Capture the cell that displays the provided text and extract its [x, y] central coordinate. 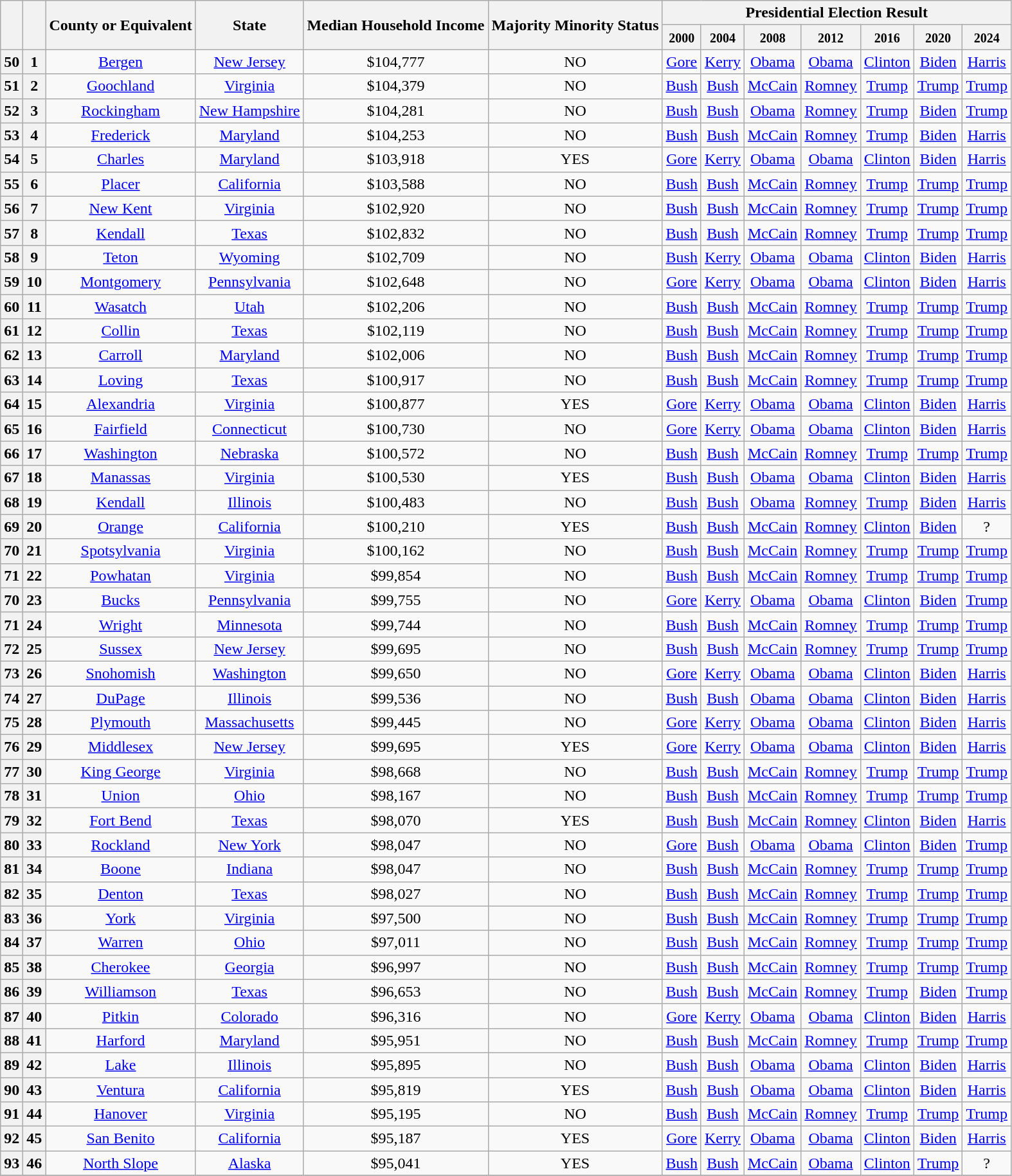
Loving [121, 380]
Hanover [121, 1114]
New Hampshire [249, 111]
Indiana [249, 869]
Frederick [121, 135]
90 [12, 1090]
43 [35, 1090]
64 [12, 404]
21 [35, 551]
56 [12, 208]
Warren [121, 943]
Williamson [121, 991]
$100,572 [396, 453]
Massachusetts [249, 723]
$100,162 [396, 551]
$100,917 [396, 380]
$104,379 [396, 86]
80 [12, 845]
$98,668 [396, 772]
66 [12, 453]
58 [12, 257]
Majority Minority Status [575, 25]
67 [12, 478]
Plymouth [121, 723]
2004 [723, 37]
2 [35, 86]
63 [12, 380]
2008 [772, 37]
Rockland [121, 845]
$99,650 [396, 673]
$95,819 [396, 1090]
Bucks [121, 600]
$102,920 [396, 208]
North Slope [121, 1163]
$99,744 [396, 624]
11 [35, 307]
Orange [121, 527]
76 [12, 747]
$102,006 [396, 356]
10 [35, 282]
Ventura [121, 1090]
23 [35, 600]
$99,536 [396, 698]
York [121, 918]
65 [12, 429]
37 [35, 943]
Carroll [121, 356]
Goochland [121, 86]
$99,755 [396, 600]
Wright [121, 624]
75 [12, 723]
$97,500 [396, 918]
Montgomery [121, 282]
5 [35, 159]
62 [12, 356]
41 [35, 1040]
72 [12, 649]
Wyoming [249, 257]
68 [12, 502]
69 [12, 527]
16 [35, 429]
50 [12, 62]
53 [12, 135]
14 [35, 380]
Lake [121, 1065]
15 [35, 404]
83 [12, 918]
Colorado [249, 1016]
Powhatan [121, 575]
$98,167 [396, 796]
$95,895 [396, 1065]
82 [12, 894]
36 [35, 918]
$95,195 [396, 1114]
Connecticut [249, 429]
29 [35, 747]
Snohomish [121, 673]
$103,588 [396, 184]
Placer [121, 184]
$104,253 [396, 135]
$100,730 [396, 429]
Minnesota [249, 624]
52 [12, 111]
$99,854 [396, 575]
38 [35, 967]
84 [12, 943]
46 [35, 1163]
$96,997 [396, 967]
7 [35, 208]
51 [12, 86]
County or Equivalent [121, 25]
$100,530 [396, 478]
Alexandria [121, 404]
Denton [121, 894]
33 [35, 845]
87 [12, 1016]
Bergen [121, 62]
$100,877 [396, 404]
85 [12, 967]
2024 [987, 37]
$100,210 [396, 527]
San Benito [121, 1139]
$97,011 [396, 943]
78 [12, 796]
$98,070 [396, 820]
Cherokee [121, 967]
57 [12, 233]
17 [35, 453]
2000 [682, 37]
18 [35, 478]
$95,187 [396, 1139]
$99,445 [396, 723]
Rockingham [121, 111]
Spotsylvania [121, 551]
54 [12, 159]
6 [35, 184]
Sussex [121, 649]
$102,119 [396, 331]
$95,041 [396, 1163]
27 [35, 698]
Harford [121, 1040]
New York [249, 845]
79 [12, 820]
26 [35, 673]
Boone [121, 869]
45 [35, 1139]
93 [12, 1163]
60 [12, 307]
86 [12, 991]
3 [35, 111]
12 [35, 331]
$102,206 [396, 307]
92 [12, 1139]
2020 [938, 37]
Teton [121, 257]
$95,951 [396, 1040]
28 [35, 723]
73 [12, 673]
$102,709 [396, 257]
$102,648 [396, 282]
61 [12, 331]
31 [35, 796]
74 [12, 698]
20 [35, 527]
9 [35, 257]
Fairfield [121, 429]
$104,777 [396, 62]
59 [12, 282]
Manassas [121, 478]
22 [35, 575]
19 [35, 502]
30 [35, 772]
$98,027 [396, 894]
81 [12, 869]
$96,316 [396, 1016]
Middlesex [121, 747]
Wasatch [121, 307]
1 [35, 62]
Pitkin [121, 1016]
$102,832 [396, 233]
Nebraska [249, 453]
Georgia [249, 967]
40 [35, 1016]
$104,281 [396, 111]
55 [12, 184]
Collin [121, 331]
$100,483 [396, 502]
$103,918 [396, 159]
Fort Bend [121, 820]
King George [121, 772]
Union [121, 796]
34 [35, 869]
State [249, 25]
89 [12, 1065]
44 [35, 1114]
24 [35, 624]
42 [35, 1065]
88 [12, 1040]
2016 [887, 37]
$96,653 [396, 991]
8 [35, 233]
91 [12, 1114]
Alaska [249, 1163]
Utah [249, 307]
32 [35, 820]
DuPage [121, 698]
4 [35, 135]
2012 [831, 37]
39 [35, 991]
Charles [121, 159]
77 [12, 772]
Presidential Election Result [836, 13]
Median Household Income [396, 25]
13 [35, 356]
25 [35, 649]
35 [35, 894]
New Kent [121, 208]
